Extract the [X, Y] coordinate from the center of the cell holding the provided text.  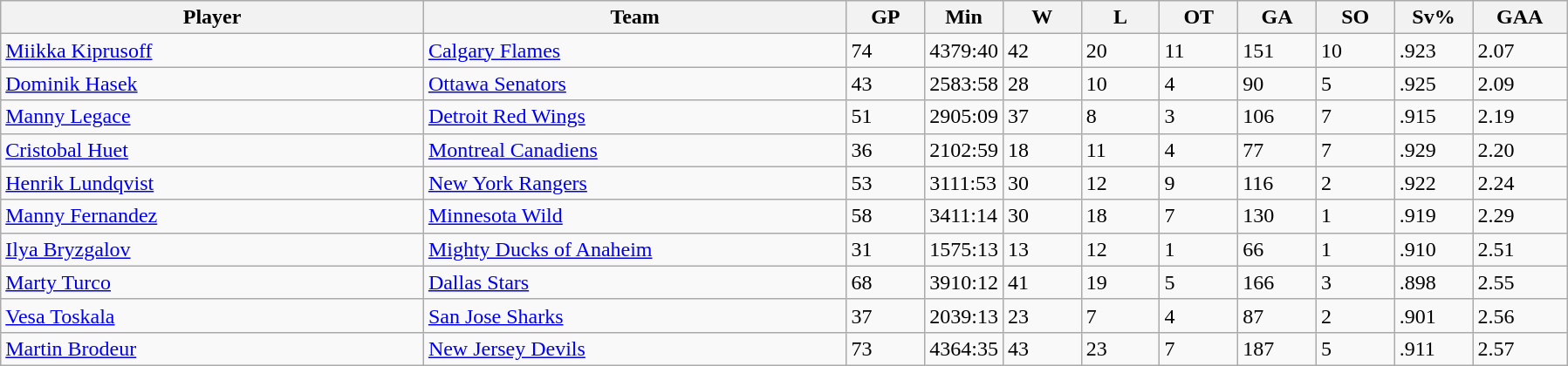
Marty Turco [213, 282]
116 [1277, 183]
Team [635, 17]
20 [1120, 51]
41 [1042, 282]
Minnesota Wild [635, 216]
166 [1277, 282]
51 [886, 117]
Calgary Flames [635, 51]
.915 [1434, 117]
2102:59 [964, 150]
.922 [1434, 183]
31 [886, 249]
Vesa Toskala [213, 315]
Player [213, 17]
San Jose Sharks [635, 315]
2.20 [1520, 150]
OT [1199, 17]
W [1042, 17]
Dominik Hasek [213, 84]
Ottawa Senators [635, 84]
Henrik Lundqvist [213, 183]
.910 [1434, 249]
2.09 [1520, 84]
L [1120, 17]
New Jersey Devils [635, 349]
87 [1277, 315]
68 [886, 282]
Cristobal Huet [213, 150]
.923 [1434, 51]
1575:13 [964, 249]
Mighty Ducks of Anaheim [635, 249]
58 [886, 216]
GA [1277, 17]
GP [886, 17]
73 [886, 349]
66 [1277, 249]
Detroit Red Wings [635, 117]
Miikka Kiprusoff [213, 51]
130 [1277, 216]
2.56 [1520, 315]
8 [1120, 117]
77 [1277, 150]
4364:35 [964, 349]
3411:14 [964, 216]
Montreal Canadiens [635, 150]
2905:09 [964, 117]
2.29 [1520, 216]
3111:53 [964, 183]
28 [1042, 84]
9 [1199, 183]
2583:58 [964, 84]
19 [1120, 282]
3910:12 [964, 282]
4379:40 [964, 51]
Ilya Bryzgalov [213, 249]
42 [1042, 51]
Manny Legace [213, 117]
106 [1277, 117]
.911 [1434, 349]
2039:13 [964, 315]
Martin Brodeur [213, 349]
GAA [1520, 17]
2.07 [1520, 51]
.925 [1434, 84]
.929 [1434, 150]
.919 [1434, 216]
2.51 [1520, 249]
36 [886, 150]
Dallas Stars [635, 282]
90 [1277, 84]
2.55 [1520, 282]
.898 [1434, 282]
187 [1277, 349]
53 [886, 183]
13 [1042, 249]
74 [886, 51]
New York Rangers [635, 183]
2.19 [1520, 117]
Manny Fernandez [213, 216]
2.57 [1520, 349]
Min [964, 17]
.901 [1434, 315]
2.24 [1520, 183]
151 [1277, 51]
SO [1355, 17]
Sv% [1434, 17]
